Return (x, y) of the center of cell containing provided text 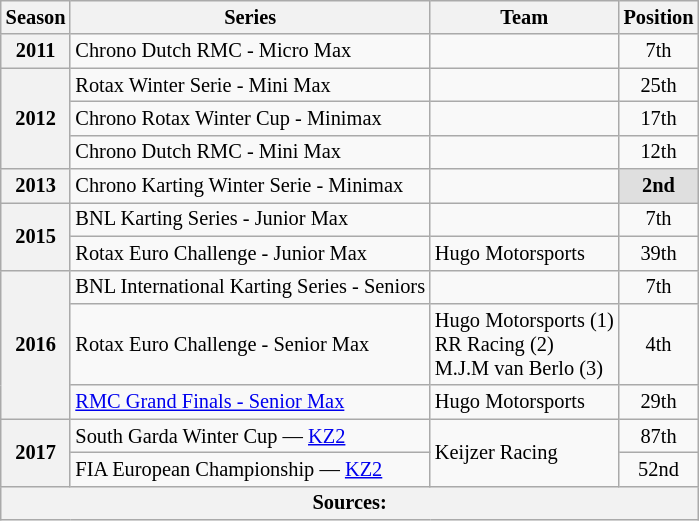
17th (659, 118)
Rotax Euro Challenge - Junior Max (250, 253)
2016 (36, 344)
Position (659, 17)
Chrono Dutch RMC - Mini Max (250, 152)
4th (659, 344)
BNL International Karting Series - Seniors (250, 287)
Series (250, 17)
2012 (36, 118)
25th (659, 85)
2013 (36, 186)
Chrono Karting Winter Serie - Minimax (250, 186)
29th (659, 402)
Rotax Euro Challenge - Senior Max (250, 344)
Hugo Motorsports (1)RR Racing (2)M.J.M van Berlo (3) (524, 344)
Keijzer Racing (524, 452)
12th (659, 152)
Season (36, 17)
87th (659, 436)
Chrono Dutch RMC - Micro Max (250, 51)
2nd (659, 186)
South Garda Winter Cup — KZ2 (250, 436)
2015 (36, 236)
Sources: (350, 503)
Team (524, 17)
RMC Grand Finals - Senior Max (250, 402)
Rotax Winter Serie - Mini Max (250, 85)
39th (659, 253)
FIA European Championship — KZ2 (250, 469)
BNL Karting Series - Junior Max (250, 219)
Chrono Rotax Winter Cup - Minimax (250, 118)
2017 (36, 452)
2011 (36, 51)
52nd (659, 469)
